Capture the cell that displays the provided text and extract its (x, y) central coordinate. 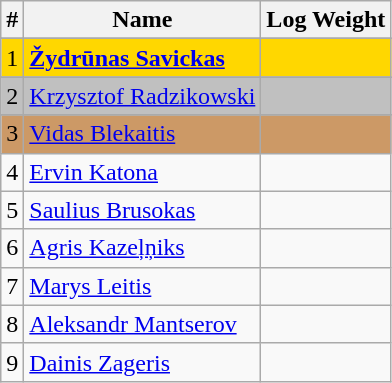
Vidas Blekaitis (142, 134)
7 (12, 286)
Dainis Zageris (142, 362)
4 (12, 172)
8 (12, 324)
Marys Leitis (142, 286)
Saulius Brusokas (142, 210)
5 (12, 210)
Agris Kazeļņiks (142, 248)
Žydrūnas Savickas (142, 58)
Ervin Katona (142, 172)
Name (142, 20)
# (12, 20)
2 (12, 96)
Aleksandr Mantserov (142, 324)
9 (12, 362)
3 (12, 134)
1 (12, 58)
6 (12, 248)
Log Weight (326, 20)
Krzysztof Radzikowski (142, 96)
